Find where the given text appears and provide that cell's center as (x, y) coordinate. 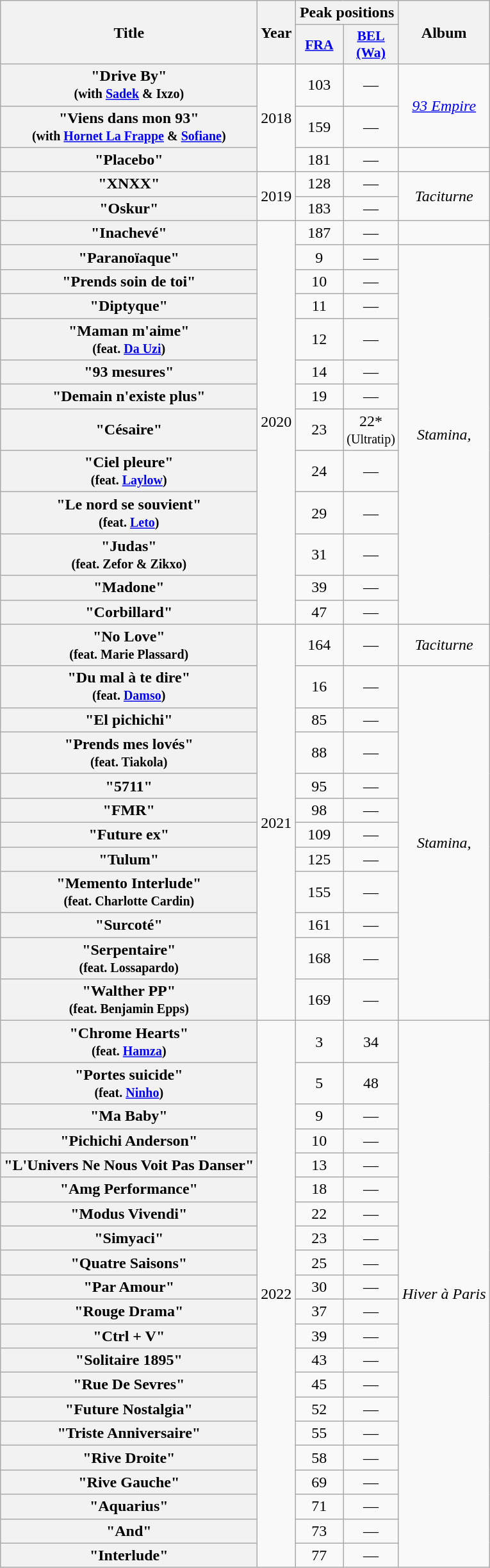
"Aquarius" (129, 1506)
"Par Amour" (129, 1287)
34 (372, 1042)
FRA (319, 45)
5 (319, 1083)
"Portes suicide"(feat. Ninho) (129, 1083)
"L'Univers Ne Nous Voit Pas Danser" (129, 1165)
12 (319, 338)
13 (319, 1165)
103 (319, 85)
98 (319, 810)
"Memento Interlude"(feat. Charlotte Cardin) (129, 892)
"Madone" (129, 588)
18 (319, 1189)
"And" (129, 1531)
73 (319, 1531)
"Césaire" (129, 429)
187 (319, 233)
31 (319, 555)
2020 (277, 422)
169 (319, 1000)
"Diptyque" (129, 306)
"Future ex" (129, 834)
37 (319, 1311)
"Rive Droite" (129, 1458)
29 (319, 513)
77 (319, 1555)
"Pichichi Anderson" (129, 1141)
22*(Ultratip) (372, 429)
16 (319, 687)
"Triste Anniversaire" (129, 1433)
159 (319, 127)
45 (319, 1385)
"Inachevé" (129, 233)
"5711" (129, 786)
"Paranoïaque" (129, 257)
"Judas"(feat. Zefor & Zikxo) (129, 555)
"El pichichi" (129, 720)
161 (319, 925)
"Future Nostalgia" (129, 1409)
11 (319, 306)
"Demain n'existe plus" (129, 397)
Album (444, 32)
"Viens dans mon 93"(with Hornet La Frappe & Sofiane) (129, 127)
"Prends mes lovés"(feat. Tiakola) (129, 752)
85 (319, 720)
"Maman m'aime"(feat. Da Uzi) (129, 338)
"Rue De Sevres" (129, 1385)
48 (372, 1083)
"Ctrl + V" (129, 1336)
2021 (277, 823)
22 (319, 1214)
164 (319, 645)
183 (319, 208)
125 (319, 859)
69 (319, 1482)
"Surcoté" (129, 925)
BEL (Wa) (372, 45)
58 (319, 1458)
"Le nord se souvient"(feat. Leto) (129, 513)
71 (319, 1506)
"Serpentaire"(feat. Lossapardo) (129, 959)
"Walther PP"(feat. Benjamin Epps) (129, 1000)
"Quatre Saisons" (129, 1262)
24 (319, 472)
"Rouge Drama" (129, 1311)
155 (319, 892)
"Tulum" (129, 859)
2019 (277, 196)
"XNXX" (129, 184)
"Simyaci" (129, 1238)
"Rive Gauche" (129, 1482)
"FMR" (129, 810)
"No Love"(feat. Marie Plassard) (129, 645)
Title (129, 32)
3 (319, 1042)
2022 (277, 1294)
"Interlude" (129, 1555)
Hiver à Paris (444, 1294)
"Solitaire 1895" (129, 1360)
"Amg Performance" (129, 1189)
47 (319, 612)
93 Empire (444, 106)
"Prends soin de toi" (129, 281)
95 (319, 786)
"Chrome Hearts"(feat. Hamza) (129, 1042)
43 (319, 1360)
"Ma Baby" (129, 1116)
"Corbillard" (129, 612)
109 (319, 834)
"Drive By"(with Sadek & Ixzo) (129, 85)
128 (319, 184)
"Oskur" (129, 208)
"Ciel pleure"(feat. Laylow) (129, 472)
55 (319, 1433)
181 (319, 160)
"Du mal à te dire" (feat. Damso) (129, 687)
25 (319, 1262)
19 (319, 397)
"Placebo" (129, 160)
"Modus Vivendi" (129, 1214)
Peak positions (347, 13)
14 (319, 372)
"93 mesures" (129, 372)
Year (277, 32)
30 (319, 1287)
88 (319, 752)
52 (319, 1409)
2018 (277, 118)
168 (319, 959)
